Output the (x, y) coordinate of the center of the cell containing the given text.  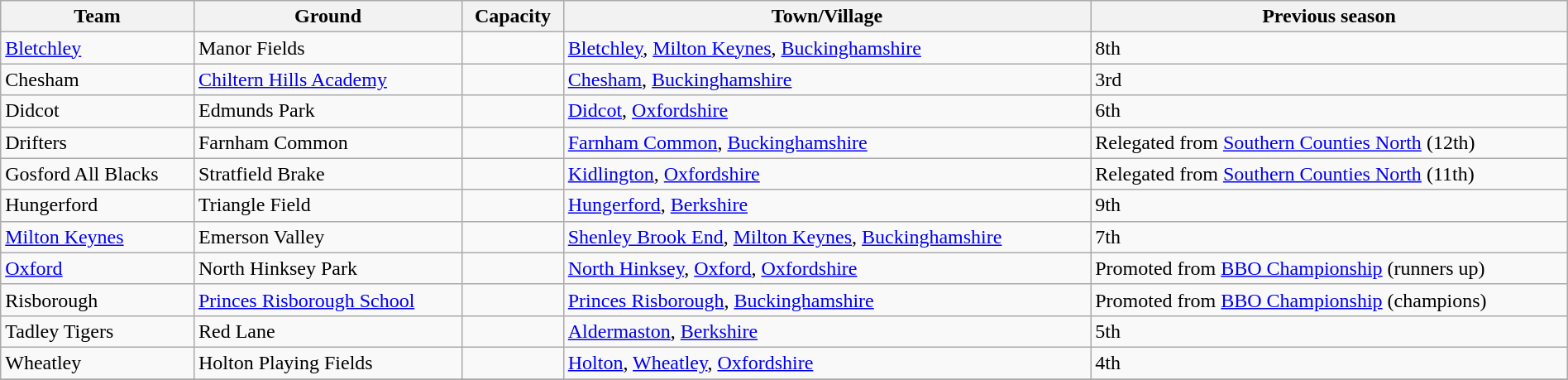
Triangle Field (327, 205)
Hungerford, Berkshire (827, 205)
Stratfield Brake (327, 174)
Capacity (513, 17)
Chesham (98, 79)
4th (1330, 363)
Farnham Common (327, 142)
Chesham, Buckinghamshire (827, 79)
Bletchley (98, 48)
Red Lane (327, 331)
Holton, Wheatley, Oxfordshire (827, 363)
Team (98, 17)
Previous season (1330, 17)
9th (1330, 205)
Holton Playing Fields (327, 363)
Promoted from BBO Championship (champions) (1330, 300)
Aldermaston, Berkshire (827, 331)
Tadley Tigers (98, 331)
Relegated from Southern Counties North (12th) (1330, 142)
Didcot, Oxfordshire (827, 111)
Town/Village (827, 17)
Shenley Brook End, Milton Keynes, Buckinghamshire (827, 237)
North Hinksey, Oxford, Oxfordshire (827, 268)
5th (1330, 331)
Promoted from BBO Championship (runners up) (1330, 268)
Kidlington, Oxfordshire (827, 174)
Princes Risborough School (327, 300)
Risborough (98, 300)
7th (1330, 237)
6th (1330, 111)
Princes Risborough, Buckinghamshire (827, 300)
Farnham Common, Buckinghamshire (827, 142)
Ground (327, 17)
8th (1330, 48)
Edmunds Park (327, 111)
North Hinksey Park (327, 268)
Drifters (98, 142)
Manor Fields (327, 48)
3rd (1330, 79)
Relegated from Southern Counties North (11th) (1330, 174)
Gosford All Blacks (98, 174)
Bletchley, Milton Keynes, Buckinghamshire (827, 48)
Wheatley (98, 363)
Oxford (98, 268)
Hungerford (98, 205)
Didcot (98, 111)
Chiltern Hills Academy (327, 79)
Emerson Valley (327, 237)
Milton Keynes (98, 237)
